Scan for the cell matching the given text and deliver its [x, y] coordinate at center. 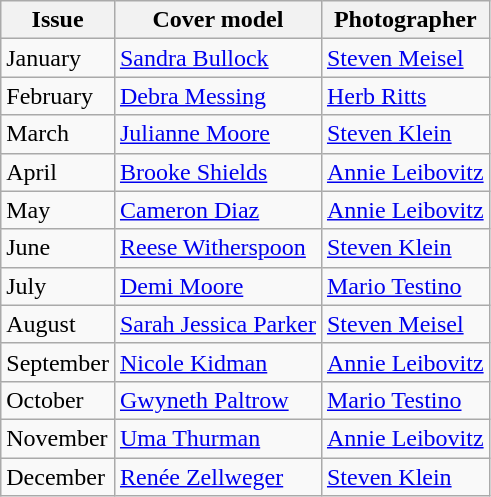
June [58, 248]
Sandra Bullock [218, 58]
October [58, 400]
Brooke Shields [218, 172]
Sarah Jessica Parker [218, 324]
December [58, 477]
July [58, 286]
Gwyneth Paltrow [218, 400]
Issue [58, 20]
September [58, 362]
Reese Witherspoon [218, 248]
Demi Moore [218, 286]
January [58, 58]
Cover model [218, 20]
Julianne Moore [218, 134]
November [58, 438]
Debra Messing [218, 96]
April [58, 172]
Uma Thurman [218, 438]
March [58, 134]
Photographer [405, 20]
August [58, 324]
Nicole Kidman [218, 362]
May [58, 210]
Herb Ritts [405, 96]
Cameron Diaz [218, 210]
February [58, 96]
Renée Zellweger [218, 477]
